Search for the cell housing the specified text and yield its (x, y) center coordinate. 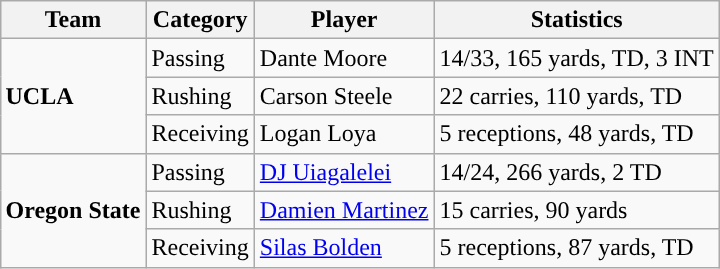
5 receptions, 48 yards, TD (576, 134)
Player (344, 20)
Logan Loya (344, 134)
Team (73, 20)
22 carries, 110 yards, TD (576, 96)
Statistics (576, 20)
DJ Uiagalelei (344, 172)
Carson Steele (344, 96)
Category (200, 20)
UCLA (73, 96)
14/24, 266 yards, 2 TD (576, 172)
15 carries, 90 yards (576, 210)
14/33, 165 yards, TD, 3 INT (576, 58)
Damien Martinez (344, 210)
Silas Bolden (344, 248)
5 receptions, 87 yards, TD (576, 248)
Dante Moore (344, 58)
Oregon State (73, 210)
